From the cell containing the given text, extract its center point as (X, Y) coordinate. 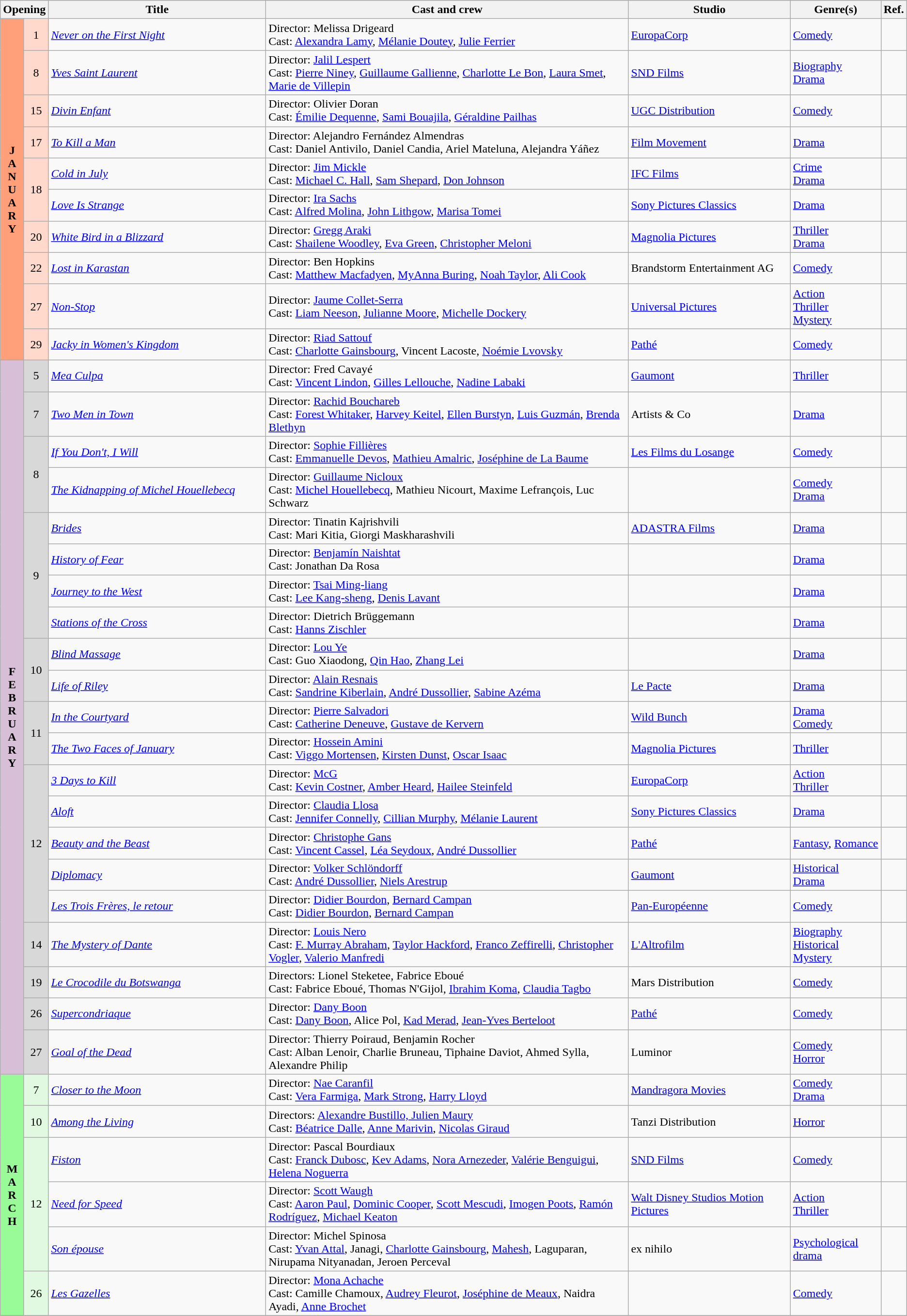
Director: Dany Boon Cast: Dany Boon, Alice Pol, Kad Merad, Jean-Yves Berteloot (447, 1014)
Director: Fred Cavayé Cast: Vincent Lindon, Gilles Lellouche, Nadine Labaki (447, 376)
Title (157, 10)
The Kidnapping of Michel Houellebecq (157, 490)
Universal Pictures (709, 306)
3 Days to Kill (157, 780)
FEBRUARY (13, 717)
5 (36, 376)
Cast and crew (447, 10)
Studio (709, 10)
Brides (157, 528)
Mea Culpa (157, 376)
1 (36, 35)
11 (36, 733)
Non-Stop (157, 306)
Jacky in Women's Kingdom (157, 344)
Cold in July (157, 173)
Love Is Strange (157, 205)
Psychological drama (835, 1249)
Need for Speed (157, 1204)
Mandragora Movies (709, 1090)
Director: Jalil Lespert Cast: Pierre Niney, Guillaume Gallienne, Charlotte Le Bon, Laura Smet, Marie de Villepin (447, 73)
Director: Tsai Ming-liang Cast: Lee Kang-sheng, Denis Lavant (447, 591)
15 (36, 110)
Directors: Lionel Steketee, Fabrice Eboué Cast: Fabrice Eboué, Thomas N'Gijol, Ibrahim Koma, Claudia Tagbo (447, 982)
IFC Films (709, 173)
Les Trois Frères, le retour (157, 906)
Director: Dietrich Brüggemann Cast: Hanns Zischler (447, 623)
Director: Melissa Drigeard Cast: Alexandra Lamy, Mélanie Doutey, Julie Ferrier (447, 35)
UGC Distribution (709, 110)
Director: Thierry Poiraud, Benjamin Rocher Cast: Alban Lenoir, Charlie Bruneau, Tiphaine Daviot, Ahmed Sylla, Alexandre Philip (447, 1052)
Director: Nae Caranfil Cast: Vera Farmiga, Mark Strong, Harry Lloyd (447, 1090)
Son épouse (157, 1249)
Artists & Co (709, 414)
ex nihilo (709, 1249)
Walt Disney Studios Motion Pictures (709, 1204)
Director: Ira Sachs Cast: Alfred Molina, John Lithgow, Marisa Tomei (447, 205)
To Kill a Man (157, 142)
Director: Volker Schlöndorff Cast: André Dussollier, Niels Arestrup (447, 875)
Opening (24, 10)
Never on the First Night (157, 35)
Aloft (157, 812)
Supercondriaque (157, 1014)
19 (36, 982)
Brandstorm Entertainment AG (709, 268)
JANUARY (13, 190)
Director: Alain Resnais Cast: Sandrine Kiberlain, André Dussollier, Sabine Azéma (447, 686)
Two Men in Town (157, 414)
Director: Tinatin Kajrishvili Cast: Mari Kitia, Giorgi Maskharashvili (447, 528)
Pan-Européenne (709, 906)
Goal of the Dead (157, 1052)
29 (36, 344)
Horror (835, 1122)
Director: Guillaume Nicloux Cast: Michel Houellebecq, Mathieu Nicourt, Maxime Lefrançois, Luc Schwarz (447, 490)
Directors: Alexandre Bustillo, Julien Maury Cast: Béatrice Dalle, Anne Marivin, Nicolas Giraud (447, 1122)
22 (36, 268)
Lost in Karastan (157, 268)
The Mystery of Dante (157, 944)
Director: Sophie Fillières Cast: Emmanuelle Devos, Mathieu Amalric, Joséphine de La Baume (447, 452)
14 (36, 944)
White Bird in a Blizzard (157, 236)
Divin Enfant (157, 110)
Beauty and the Beast (157, 843)
Director: Louis Nero Cast: F. Murray Abraham, Taylor Hackford, Franco Zeffirelli, Christopher Vogler, Valerio Manfredi (447, 944)
Crime Drama (835, 173)
Luminor (709, 1052)
17 (36, 142)
Director: Hossein Amini Cast: Viggo Mortensen, Kirsten Dunst, Oscar Isaac (447, 749)
Le Crocodile du Botswanga (157, 982)
Director: Jim Mickle Cast: Michael C. Hall, Sam Shepard, Don Johnson (447, 173)
Director: Gregg Araki Cast: Shailene Woodley, Eva Green, Christopher Meloni (447, 236)
Action Thriller Mystery (835, 306)
Director: Claudia Llosa Cast: Jennifer Connelly, Cillian Murphy, Mélanie Laurent (447, 812)
Closer to the Moon (157, 1090)
Les Films du Losange (709, 452)
Director: Christophe Gans Cast: Vincent Cassel, Léa Seydoux, André Dussollier (447, 843)
Thriller Drama (835, 236)
Director: Rachid Bouchareb Cast: Forest Whitaker, Harvey Keitel, Ellen Burstyn, Luis Guzmán, Brenda Blethyn (447, 414)
Director: Pascal Bourdiaux Cast: Franck Dubosc, Kev Adams, Nora Arnezeder, Valérie Benguigui, Helena Noguerra (447, 1160)
Director: Ben Hopkins Cast: Matthew Macfadyen, MyAnna Buring, Noah Taylor, Ali Cook (447, 268)
Director: Lou Ye Cast: Guo Xiaodong, Qin Hao, Zhang Lei (447, 654)
Les Gazelles (157, 1293)
Biography Drama (835, 73)
Drama Comedy (835, 717)
Genre(s) (835, 10)
18 (36, 189)
Fantasy, Romance (835, 843)
Mars Distribution (709, 982)
Stations of the Cross (157, 623)
The Two Faces of January (157, 749)
20 (36, 236)
Director: Pierre Salvadori Cast: Catherine Deneuve, Gustave de Kervern (447, 717)
9 (36, 575)
Director: Olivier Doran Cast: Émilie Dequenne, Sami Bouajila, Géraldine Pailhas (447, 110)
Director: Didier Bourdon, Bernard Campan Cast: Didier Bourdon, Bernard Campan (447, 906)
ADASTRA Films (709, 528)
Ref. (893, 10)
Life of Riley (157, 686)
If You Don't, I Will (157, 452)
Journey to the West (157, 591)
Director: McG Cast: Kevin Costner, Amber Heard, Hailee Steinfeld (447, 780)
Film Movement (709, 142)
MARCH (13, 1195)
L'Altrofilm (709, 944)
Director: Jaume Collet-Serra Cast: Liam Neeson, Julianne Moore, Michelle Dockery (447, 306)
In the Courtyard (157, 717)
Blind Massage (157, 654)
Director: Benjamín Naishtat Cast: Jonathan Da Rosa (447, 560)
Comedy Horror (835, 1052)
Director: Michel Spinosa Cast: Yvan Attal, Janagi, Charlotte Gainsbourg, Mahesh, Laguparan, Nirupama Nityanadan, Jeroen Perceval (447, 1249)
History of Fear (157, 560)
Wild Bunch (709, 717)
Le Pacte (709, 686)
Yves Saint Laurent (157, 73)
Director: Riad Sattouf Cast: Charlotte Gainsbourg, Vincent Lacoste, Noémie Lvovsky (447, 344)
Diplomacy (157, 875)
Director: Alejandro Fernández Almendras Cast: Daniel Antivilo, Daniel Candia, Ariel Mateluna, Alejandra Yáñez (447, 142)
Tanzi Distribution (709, 1122)
Director: Scott Waugh Cast: Aaron Paul, Dominic Cooper, Scott Mescudi, Imogen Poots, Ramón Rodríguez, Michael Keaton (447, 1204)
Biography Historical Mystery (835, 944)
Director: Mona Achache Cast: Camille Chamoux, Audrey Fleurot, Joséphine de Meaux, Naidra Ayadi, Anne Brochet (447, 1293)
Historical Drama (835, 875)
Fiston (157, 1160)
Among the Living (157, 1122)
